Provide the [X, Y] coordinate of the cell's center where the given text is located.  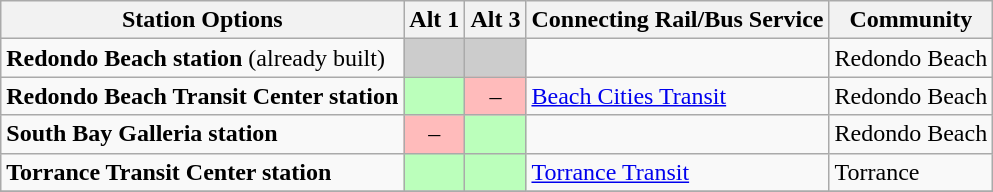
Torrance [911, 172]
Redondo Beach station (already built) [202, 58]
Beach Cities Transit [678, 96]
Torrance Transit [678, 172]
Connecting Rail/Bus Service [678, 20]
Redondo Beach Transit Center station [202, 96]
Alt 3 [496, 20]
Alt 1 [434, 20]
Community [911, 20]
Station Options [202, 20]
Torrance Transit Center station [202, 172]
South Bay Galleria station [202, 134]
